Search for the cell housing the specified text and yield its (X, Y) center coordinate. 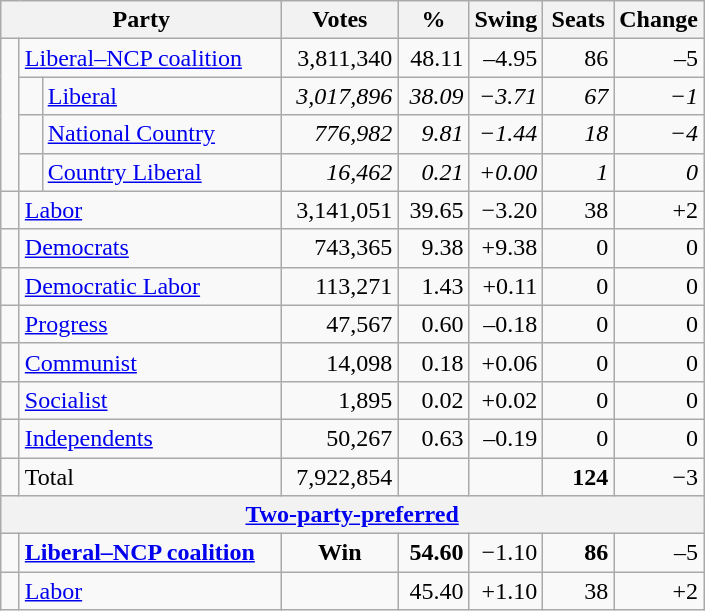
48.11 (434, 58)
38.09 (434, 96)
1,895 (340, 400)
50,267 (340, 438)
−3 (659, 477)
Seats (578, 20)
Win (340, 553)
9.38 (434, 248)
3,141,051 (340, 210)
−4 (659, 134)
0.02 (434, 400)
14,098 (340, 362)
−1 (659, 96)
Democratic Labor (150, 286)
Party (142, 20)
7,922,854 (340, 477)
Independents (150, 438)
Total (150, 477)
18 (578, 134)
1 (578, 172)
Change (659, 20)
–4.95 (506, 58)
Communist (150, 362)
Swing (506, 20)
−1.44 (506, 134)
0.21 (434, 172)
0.18 (434, 362)
45.40 (434, 591)
+1.10 (506, 591)
Socialist (150, 400)
−1.10 (506, 553)
Liberal (162, 96)
1.43 (434, 286)
−3.71 (506, 96)
+0.11 (506, 286)
16,462 (340, 172)
776,982 (340, 134)
Progress (150, 324)
Votes (340, 20)
−3.20 (506, 210)
+0.06 (506, 362)
Country Liberal (162, 172)
Two-party-preferred (352, 515)
Democrats (150, 248)
743,365 (340, 248)
39.65 (434, 210)
National Country (162, 134)
+0.00 (506, 172)
67 (578, 96)
–0.18 (506, 324)
47,567 (340, 324)
0.63 (434, 438)
+0.02 (506, 400)
54.60 (434, 553)
+9.38 (506, 248)
9.81 (434, 134)
–0.19 (506, 438)
% (434, 20)
3,811,340 (340, 58)
124 (578, 477)
3,017,896 (340, 96)
113,271 (340, 286)
0.60 (434, 324)
